Scan for the cell matching the given text and deliver its (x, y) coordinate at center. 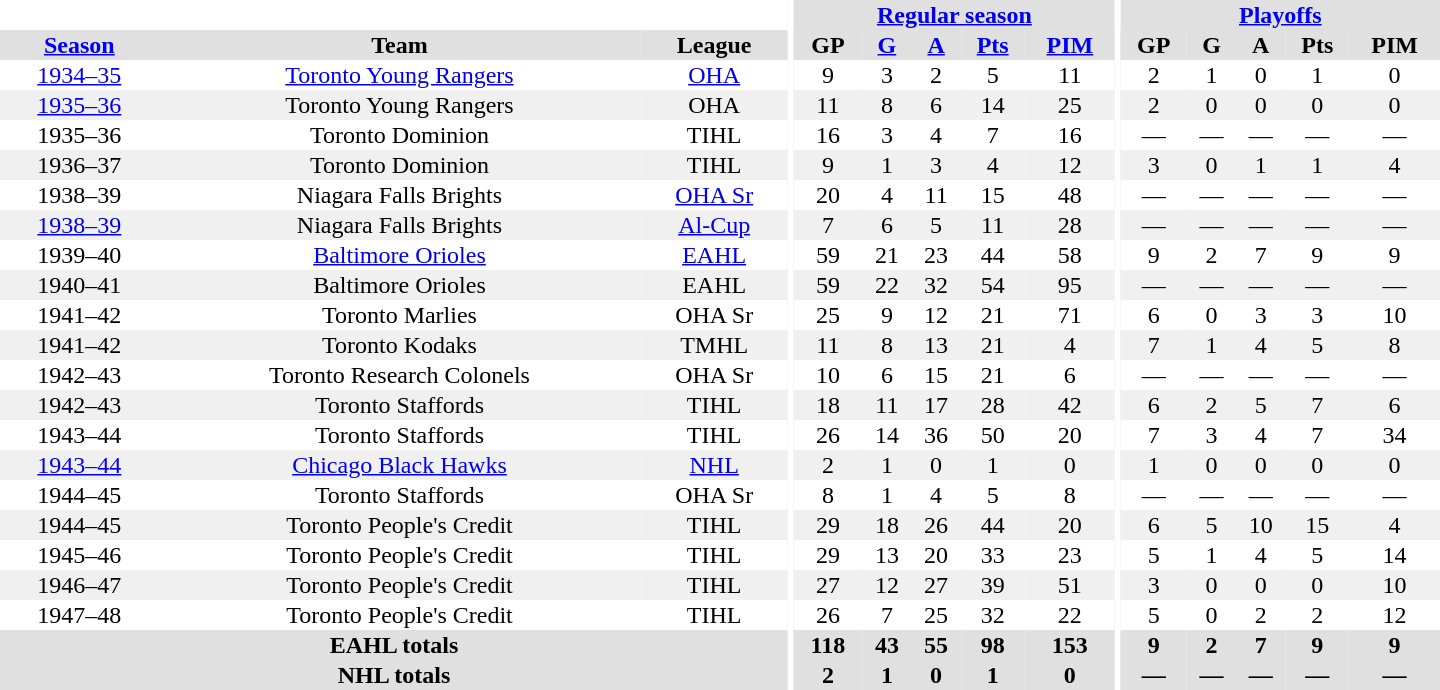
Al-Cup (714, 225)
118 (828, 645)
43 (886, 645)
54 (993, 285)
TMHL (714, 345)
EAHL totals (394, 645)
39 (993, 585)
1945–46 (80, 555)
17 (936, 405)
58 (1070, 255)
Toronto Kodaks (400, 345)
51 (1070, 585)
League (714, 45)
Toronto Marlies (400, 315)
Toronto Research Colonels (400, 375)
1934–35 (80, 75)
98 (993, 645)
1936–37 (80, 165)
153 (1070, 645)
Season (80, 45)
50 (993, 435)
1940–41 (80, 285)
Regular season (955, 15)
1946–47 (80, 585)
42 (1070, 405)
Playoffs (1280, 15)
71 (1070, 315)
95 (1070, 285)
36 (936, 435)
NHL (714, 465)
NHL totals (394, 675)
1939–40 (80, 255)
Chicago Black Hawks (400, 465)
34 (1394, 435)
33 (993, 555)
48 (1070, 195)
1947–48 (80, 615)
55 (936, 645)
Team (400, 45)
